Scan for the cell matching the given text and deliver its (x, y) coordinate at center. 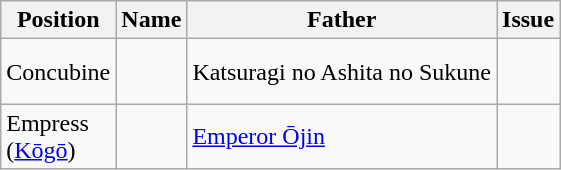
Emperor Ōjin (342, 136)
Empress(Kōgō) (58, 136)
Position (58, 20)
Name (152, 20)
Father (342, 20)
Issue (528, 20)
Concubine (58, 72)
Katsuragi no Ashita no Sukune (342, 72)
